Find where the given text appears and provide that cell's center as (X, Y) coordinate. 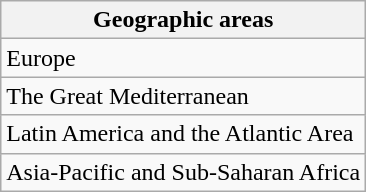
Latin America and the Atlantic Area (184, 134)
Geographic areas (184, 20)
Europe (184, 58)
Asia-Pacific and Sub-Saharan Africa (184, 172)
The Great Mediterranean (184, 96)
